Search for the cell housing the specified text and yield its [x, y] center coordinate. 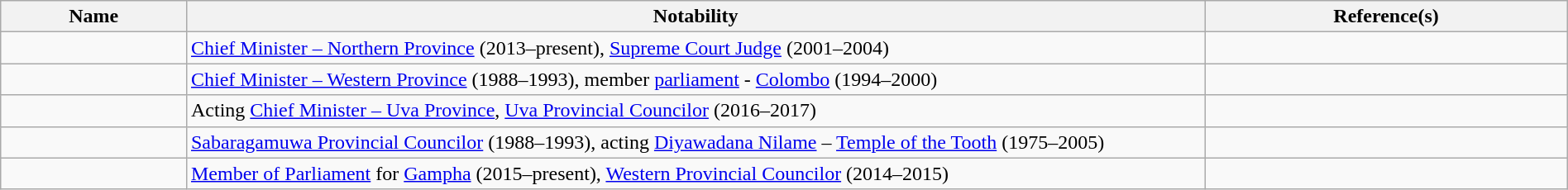
Name [94, 17]
Notability [695, 17]
Chief Minister – Western Province (1988–1993), member parliament - Colombo (1994–2000) [695, 79]
Sabaragamuwa Provincial Councilor (1988–1993), acting Diyawadana Nilame – Temple of the Tooth (1975–2005) [695, 142]
Chief Minister – Northern Province (2013–present), Supreme Court Judge (2001–2004) [695, 48]
Acting Chief Minister – Uva Province, Uva Provincial Councilor (2016–2017) [695, 111]
Reference(s) [1386, 17]
Member of Parliament for Gampha (2015–present), Western Provincial Councilor (2014–2015) [695, 173]
